Provide the (X, Y) coordinate of the cell's center where the given text is located.  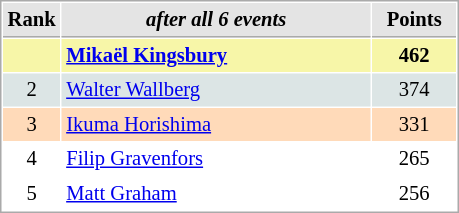
4 (32, 158)
Rank (32, 20)
265 (414, 158)
256 (414, 194)
Ikuma Horishima (216, 124)
3 (32, 124)
331 (414, 124)
462 (414, 56)
Mikaël Kingsbury (216, 56)
Matt Graham (216, 194)
Walter Wallberg (216, 90)
after all 6 events (216, 20)
Points (414, 20)
5 (32, 194)
2 (32, 90)
374 (414, 90)
Filip Gravenfors (216, 158)
